For the text-containing cell, return its midpoint in [x, y] coordinate format. 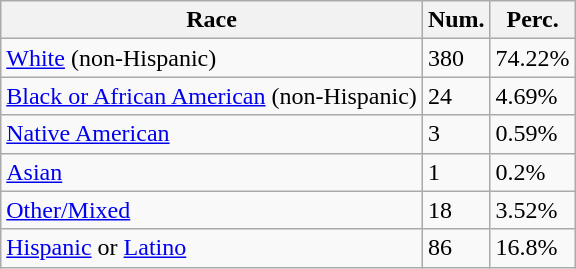
Race [212, 20]
Num. [456, 20]
White (non-Hispanic) [212, 58]
18 [456, 210]
0.59% [532, 134]
Other/Mixed [212, 210]
Hispanic or Latino [212, 248]
Black or African American (non-Hispanic) [212, 96]
24 [456, 96]
16.8% [532, 248]
3.52% [532, 210]
Native American [212, 134]
1 [456, 172]
86 [456, 248]
Perc. [532, 20]
4.69% [532, 96]
3 [456, 134]
380 [456, 58]
74.22% [532, 58]
0.2% [532, 172]
Asian [212, 172]
